Identify which cell holds the provided text, then report its [X, Y] central coordinate. 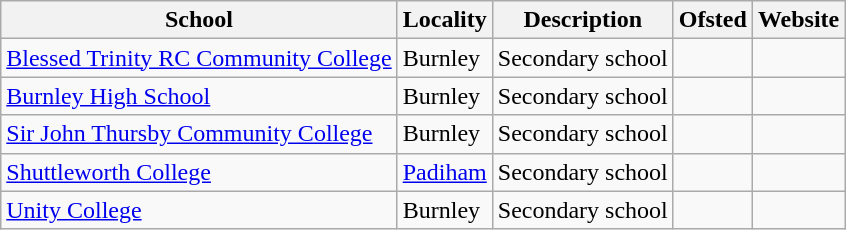
Website [798, 20]
Shuttleworth College [199, 172]
School [199, 20]
Unity College [199, 210]
Locality [444, 20]
Padiham [444, 172]
Ofsted [712, 20]
Sir John Thursby Community College [199, 134]
Burnley High School [199, 96]
Description [582, 20]
Blessed Trinity RC Community College [199, 58]
